Search for the cell housing the specified text and yield its [X, Y] center coordinate. 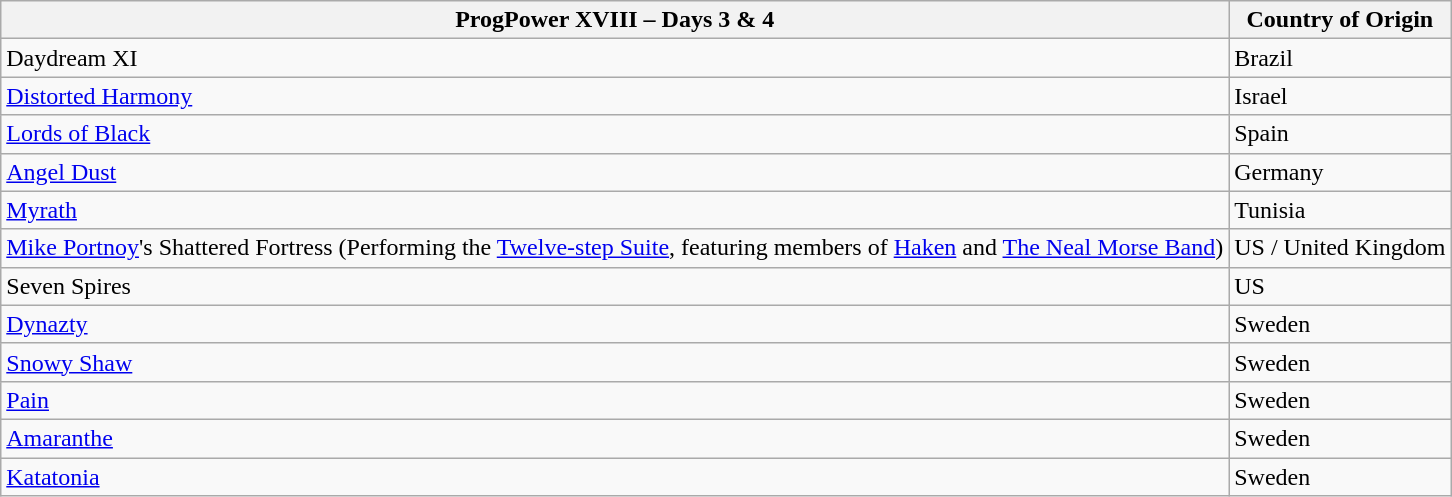
Katatonia [615, 477]
Country of Origin [1340, 20]
Israel [1340, 96]
Distorted Harmony [615, 96]
Mike Portnoy's Shattered Fortress (Performing the Twelve-step Suite, featuring members of Haken and The Neal Morse Band) [615, 248]
Amaranthe [615, 438]
Spain [1340, 134]
Dynazty [615, 324]
Brazil [1340, 58]
Lords of Black [615, 134]
US [1340, 286]
Angel Dust [615, 172]
Myrath [615, 210]
Pain [615, 400]
Tunisia [1340, 210]
Seven Spires [615, 286]
Germany [1340, 172]
ProgPower XVIII – Days 3 & 4 [615, 20]
Daydream XI [615, 58]
US / United Kingdom [1340, 248]
Snowy Shaw [615, 362]
